Locate the cell with the specified text and output its (x, y) center coordinate. 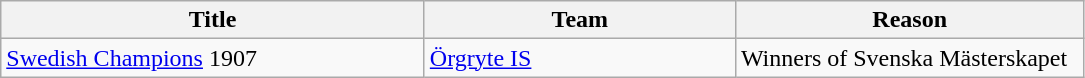
Winners of Svenska Mästerskapet (910, 58)
Title (213, 20)
Team (580, 20)
Swedish Champions 1907 (213, 58)
Örgryte IS (580, 58)
Reason (910, 20)
